Return the (X, Y) coordinate for the center point of the cell that contains the specified text.  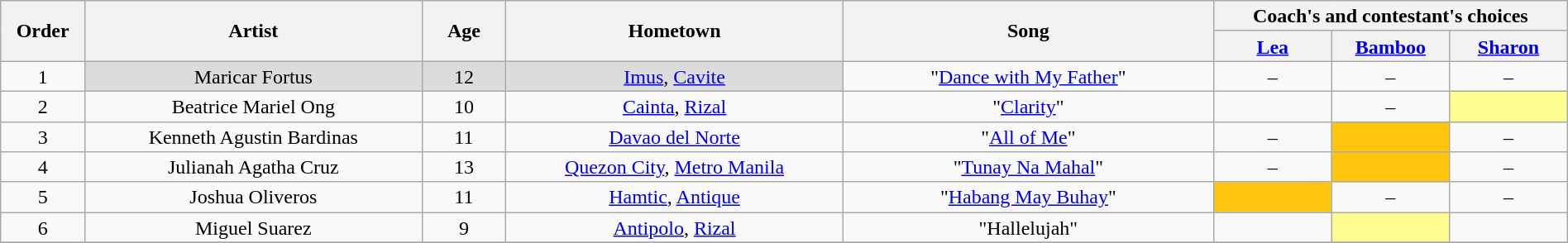
9 (464, 228)
10 (464, 106)
13 (464, 167)
Coach's and contestant's choices (1390, 17)
Lea (1272, 46)
Sharon (1508, 46)
2 (43, 106)
"Tunay Na Mahal" (1028, 167)
Julianah Agatha Cruz (253, 167)
Kenneth Agustin Bardinas (253, 137)
Quezon City, Metro Manila (675, 167)
Song (1028, 31)
Miguel Suarez (253, 228)
Maricar Fortus (253, 76)
Imus, Cavite (675, 76)
Davao del Norte (675, 137)
6 (43, 228)
1 (43, 76)
5 (43, 197)
Order (43, 31)
Joshua Oliveros (253, 197)
"Clarity" (1028, 106)
4 (43, 167)
Beatrice Mariel Ong (253, 106)
"Hallelujah" (1028, 228)
Artist (253, 31)
Cainta, Rizal (675, 106)
"Dance with My Father" (1028, 76)
Bamboo (1391, 46)
Age (464, 31)
Hometown (675, 31)
3 (43, 137)
12 (464, 76)
Hamtic, Antique (675, 197)
Antipolo, Rizal (675, 228)
"Habang May Buhay" (1028, 197)
"All of Me" (1028, 137)
